Determine the (X, Y) coordinate at the center of the cell enclosing the given text.  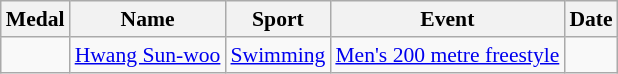
Men's 200 metre freestyle (447, 55)
Date (590, 19)
Event (447, 19)
Sport (278, 19)
Name (148, 19)
Medal (36, 19)
Hwang Sun-woo (148, 55)
Swimming (278, 55)
